Capture the cell that displays the provided text and extract its [X, Y] central coordinate. 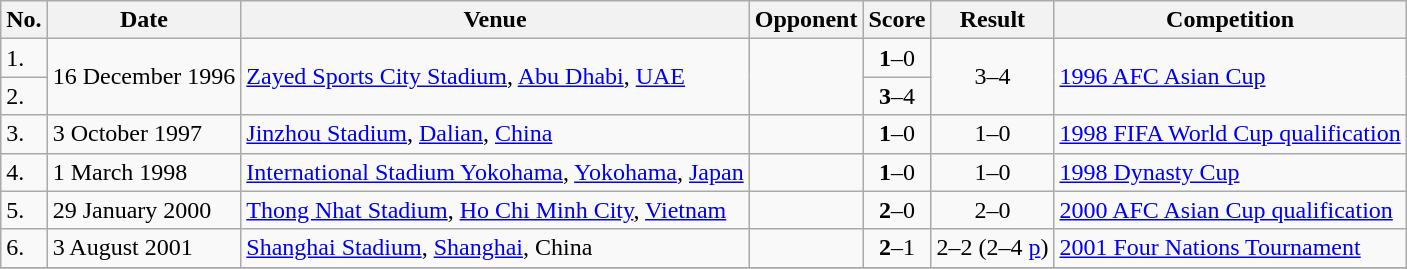
2. [24, 96]
4. [24, 172]
5. [24, 210]
1998 FIFA World Cup qualification [1230, 134]
3 August 2001 [144, 248]
1. [24, 58]
Result [992, 20]
1996 AFC Asian Cup [1230, 77]
Shanghai Stadium, Shanghai, China [495, 248]
Score [897, 20]
1998 Dynasty Cup [1230, 172]
2–2 (2–4 p) [992, 248]
6. [24, 248]
3. [24, 134]
Jinzhou Stadium, Dalian, China [495, 134]
2001 Four Nations Tournament [1230, 248]
No. [24, 20]
29 January 2000 [144, 210]
1 March 1998 [144, 172]
Competition [1230, 20]
2–1 [897, 248]
Date [144, 20]
Venue [495, 20]
Thong Nhat Stadium, Ho Chi Minh City, Vietnam [495, 210]
16 December 1996 [144, 77]
2000 AFC Asian Cup qualification [1230, 210]
Zayed Sports City Stadium, Abu Dhabi, UAE [495, 77]
International Stadium Yokohama, Yokohama, Japan [495, 172]
Opponent [806, 20]
3 October 1997 [144, 134]
